From the cell containing the given text, extract its center point as [x, y] coordinate. 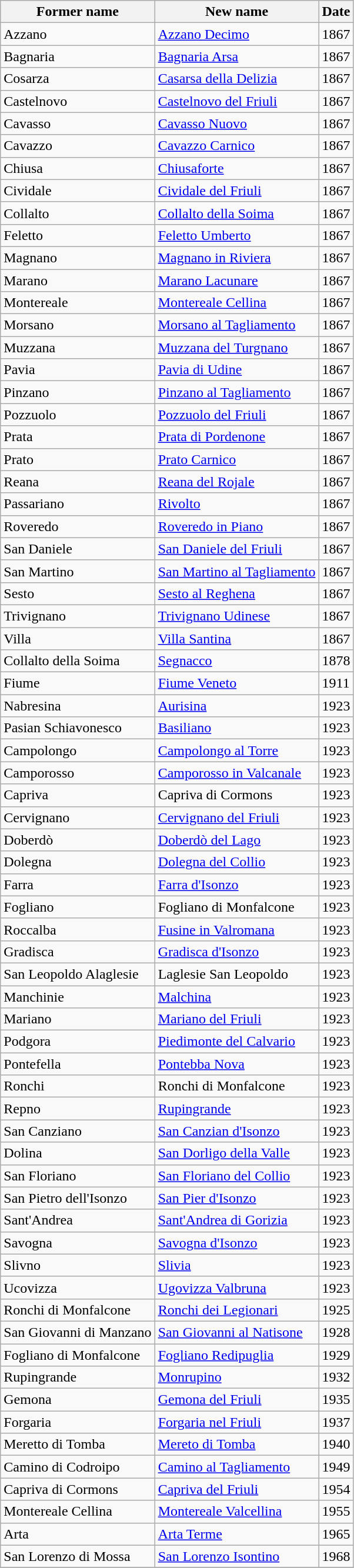
Former name [78, 12]
Chiusa [78, 168]
Castelnovo [78, 101]
1965 [336, 1534]
Muzzana [78, 348]
Camporosso [78, 773]
Camino di Codroipo [78, 1467]
Camporosso in Valcanale [236, 773]
Morsano al Tagliamento [236, 325]
San Martino al Tagliamento [236, 571]
Malchina [236, 997]
Pontebba Nova [236, 1064]
Villa Santina [236, 638]
Slivia [236, 1265]
Dolina [78, 1153]
Marano Lacunare [236, 281]
Fiume [78, 683]
Cervignano [78, 818]
1968 [336, 1556]
Dolegna del Collio [236, 862]
Montereale [78, 303]
Reana del Rojale [236, 482]
1940 [336, 1444]
Cervignano del Friuli [236, 818]
Slivno [78, 1265]
Fogliano [78, 907]
San Canzian d'Isonzo [236, 1131]
Sant'Andrea di Gorizia [236, 1220]
Pontefella [78, 1064]
Muzzana del Turgnano [236, 348]
Collalto [78, 213]
Mariano [78, 1019]
Arta [78, 1534]
Fusine in Valromana [236, 929]
Cavazzo [78, 146]
Pavia [78, 370]
Pavia di Udine [236, 370]
Pozzuolo [78, 415]
Passariano [78, 504]
Gemona [78, 1400]
Pinzano [78, 392]
Trivignano [78, 616]
Basiliano [236, 728]
Podgora [78, 1042]
Prata di Pordenone [236, 437]
Mariano del Friuli [236, 1019]
Doberdò del Lago [236, 840]
Gradisca [78, 952]
San Daniele del Friuli [236, 549]
Meretto di Tomba [78, 1444]
Roccalba [78, 929]
Ronchi [78, 1086]
1928 [336, 1332]
San Lorenzo Isontino [236, 1556]
Doberdò [78, 840]
Cavasso Nuovo [236, 124]
San Pier d'Isonzo [236, 1198]
Pasian Schiavonesco [78, 728]
Fogliano Redipuglia [236, 1355]
Piedimonte del Calvario [236, 1042]
Azzano Decimo [236, 34]
Cavazzo Carnico [236, 146]
San Martino [78, 571]
Aurisina [236, 706]
Campolongo [78, 750]
Date [336, 12]
1925 [336, 1310]
Cividale del Friuli [236, 191]
Prato Carnico [236, 459]
Capriva [78, 795]
1955 [336, 1512]
Magnano in Riviera [236, 258]
Sesto al Reghena [236, 593]
Arta Terme [236, 1534]
Manchinie [78, 997]
Capriva del Friuli [236, 1489]
Chiusaforte [236, 168]
Azzano [78, 34]
San Dorligo della Valle [236, 1153]
Forgaria nel Friuli [236, 1422]
Segnacco [236, 661]
Forgaria [78, 1422]
Casarsa della Delizia [236, 79]
Savogna [78, 1243]
Reana [78, 482]
Montereale Valcellina [236, 1512]
Dolegna [78, 862]
Bagnaria Arsa [236, 56]
Nabresina [78, 706]
Marano [78, 281]
San Giovanni di Manzano [78, 1332]
Cividale [78, 191]
Cavasso [78, 124]
Prato [78, 459]
Ugovizza Valbruna [236, 1287]
Mereto di Tomba [236, 1444]
New name [236, 12]
Pozzuolo del Friuli [236, 415]
Roveredo [78, 526]
1932 [336, 1377]
Farra [78, 885]
Campolongo al Torre [236, 750]
San Daniele [78, 549]
Castelnovo del Friuli [236, 101]
Camino al Tagliamento [236, 1467]
San Canziano [78, 1131]
San Leopoldo Alaglesie [78, 974]
San Giovanni al Natisone [236, 1332]
Gradisca d'Isonzo [236, 952]
Prata [78, 437]
Gemona del Friuli [236, 1400]
1937 [336, 1422]
Ronchi dei Legionari [236, 1310]
Repno [78, 1109]
Feletto [78, 235]
Monrupino [236, 1377]
San Pietro dell'Isonzo [78, 1198]
Cosarza [78, 79]
Magnano [78, 258]
Roveredo in Piano [236, 526]
Savogna d'Isonzo [236, 1243]
Rivolto [236, 504]
Bagnaria [78, 56]
Ucovizza [78, 1287]
1929 [336, 1355]
San Floriano del Collio [236, 1176]
1911 [336, 683]
San Floriano [78, 1176]
Feletto Umberto [236, 235]
Trivignano Udinese [236, 616]
Laglesie San Leopoldo [236, 974]
Morsano [78, 325]
1949 [336, 1467]
1935 [336, 1400]
San Lorenzo di Mossa [78, 1556]
Villa [78, 638]
Sant'Andrea [78, 1220]
1954 [336, 1489]
Fiume Veneto [236, 683]
Farra d'Isonzo [236, 885]
Pinzano al Tagliamento [236, 392]
Sesto [78, 593]
1878 [336, 661]
